Search for the cell housing the specified text and yield its (X, Y) center coordinate. 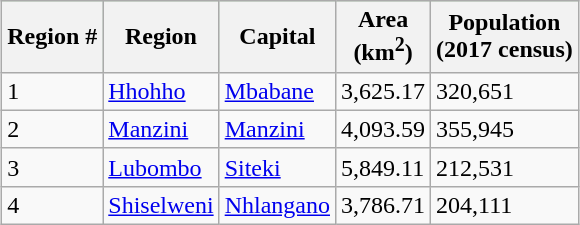
4,093.59 (384, 129)
Population (2017 census) (505, 37)
4 (52, 205)
Siteki (277, 167)
Hhohho (161, 91)
Lubombo (161, 167)
3,625.17 (384, 91)
Mbabane (277, 91)
Region # (52, 37)
Nhlangano (277, 205)
Area (km2) (384, 37)
Shiselweni (161, 205)
1 (52, 91)
3,786.71 (384, 205)
Capital (277, 37)
Region (161, 37)
5,849.11 (384, 167)
3 (52, 167)
2 (52, 129)
320,651 (505, 91)
212,531 (505, 167)
204,111 (505, 205)
355,945 (505, 129)
